Pinpoint the cell where the given text exists, returning its [X, Y] midpoint coordinate. 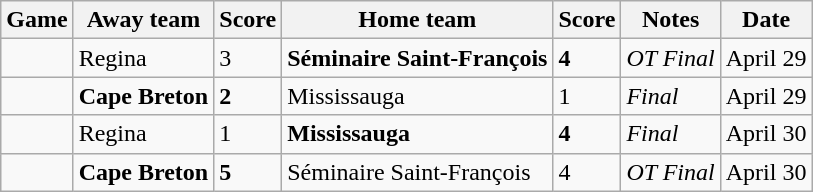
5 [248, 172]
Home team [418, 20]
Date [766, 20]
3 [248, 58]
Away team [144, 20]
Notes [670, 20]
Game [37, 20]
2 [248, 96]
